Find where the given text appears and provide that cell's center as [x, y] coordinate. 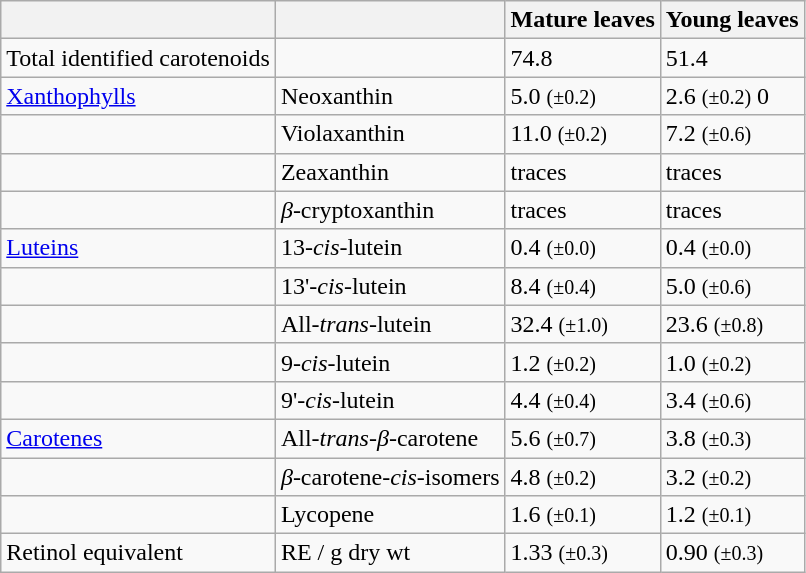
9'-cis-lutein [390, 400]
1.2 (±0.2) [582, 362]
β-carotene-cis-isomers [390, 477]
23.6 (±0.8) [732, 324]
All-trans-lutein [390, 324]
Luteins [138, 248]
32.4 (±1.0) [582, 324]
All-trans-β-carotene [390, 438]
5.0 (±0.6) [732, 286]
3.4 (±0.6) [732, 400]
1.0 (±0.2) [732, 362]
Retinol equivalent [138, 553]
13-cis-lutein [390, 248]
74.8 [582, 58]
5.6 (±0.7) [582, 438]
Xanthophylls [138, 96]
Neoxanthin [390, 96]
1.6 (±0.1) [582, 515]
3.8 (±0.3) [732, 438]
Mature leaves [582, 20]
51.4 [732, 58]
RE / g dry wt [390, 553]
2.6 (±0.2) 0 [732, 96]
1.2 (±0.1) [732, 515]
Total identified carotenoids [138, 58]
4.8 (±0.2) [582, 477]
11.0 (±0.2) [582, 134]
Young leaves [732, 20]
Carotenes [138, 438]
3.2 (±0.2) [732, 477]
Violaxanthin [390, 134]
Lycopene [390, 515]
4.4 (±0.4) [582, 400]
13'-cis-lutein [390, 286]
0.90 (±0.3) [732, 553]
1.33 (±0.3) [582, 553]
5.0 (±0.2) [582, 96]
8.4 (±0.4) [582, 286]
7.2 (±0.6) [732, 134]
Zeaxanthin [390, 172]
9-cis-lutein [390, 362]
β-cryptoxanthin [390, 210]
